Capture the cell that displays the provided text and extract its (X, Y) central coordinate. 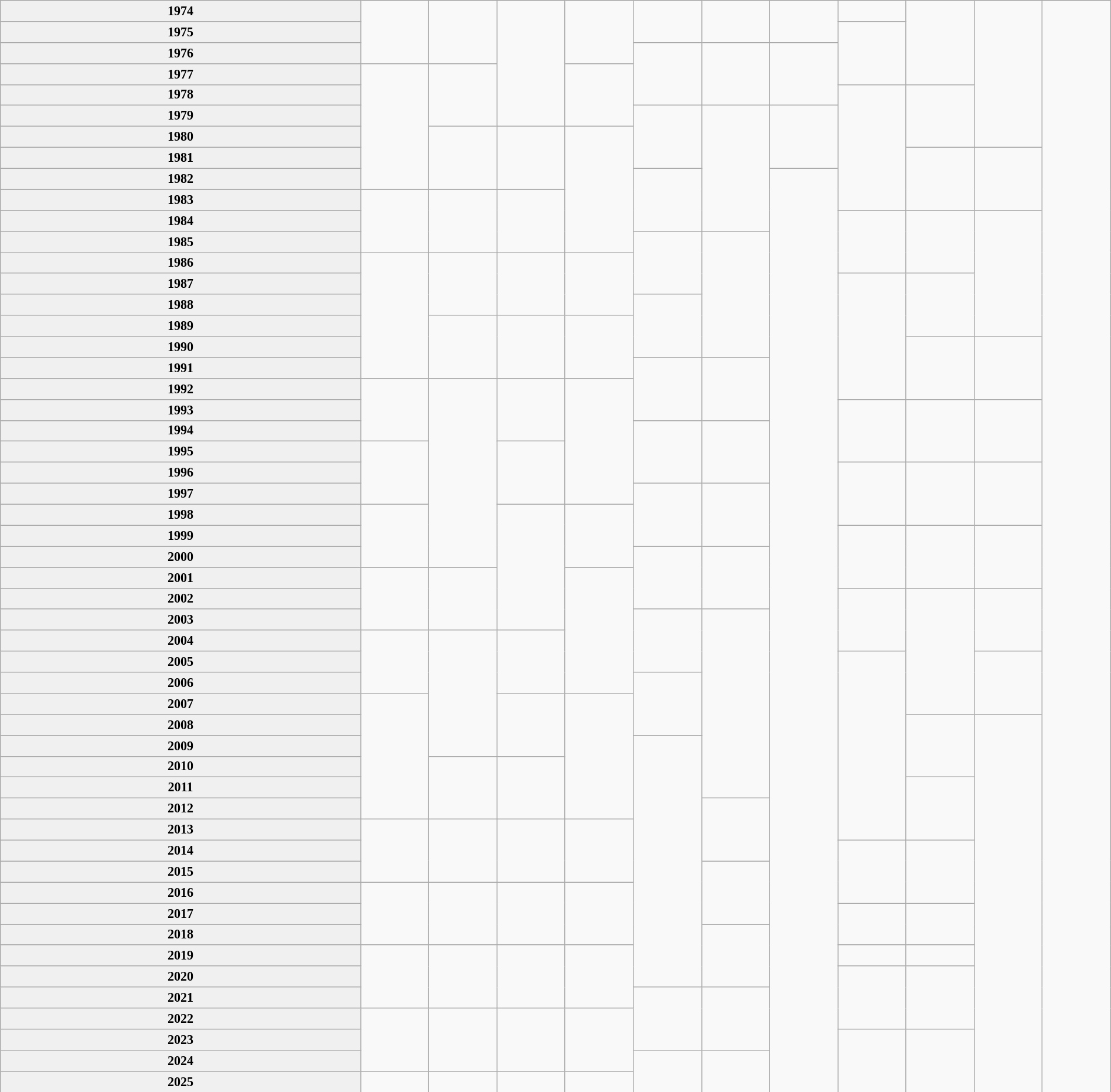
1997 (180, 494)
2009 (180, 746)
1976 (180, 53)
2019 (180, 955)
1989 (180, 326)
1992 (180, 389)
2008 (180, 724)
1982 (180, 179)
1977 (180, 74)
2001 (180, 577)
2025 (180, 1081)
1986 (180, 263)
1995 (180, 452)
1987 (180, 284)
2005 (180, 662)
2004 (180, 641)
2011 (180, 788)
2000 (180, 557)
2014 (180, 851)
1994 (180, 431)
1983 (180, 200)
1985 (180, 241)
2020 (180, 977)
2006 (180, 682)
1981 (180, 158)
1978 (180, 95)
2022 (180, 1018)
1980 (180, 137)
1991 (180, 368)
2015 (180, 872)
1996 (180, 472)
1993 (180, 410)
1975 (180, 32)
1988 (180, 305)
2017 (180, 913)
1974 (180, 11)
1999 (180, 536)
1998 (180, 515)
2012 (180, 808)
2018 (180, 934)
2007 (180, 703)
2016 (180, 893)
1990 (180, 346)
1984 (180, 221)
2013 (180, 829)
2002 (180, 598)
2003 (180, 620)
2010 (180, 767)
2023 (180, 1039)
2024 (180, 1060)
1979 (180, 116)
2021 (180, 998)
